Search for the cell housing the specified text and yield its [X, Y] center coordinate. 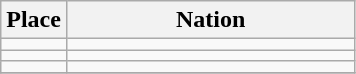
Nation [210, 20]
Place [34, 20]
